Capture the cell that displays the provided text and extract its (X, Y) central coordinate. 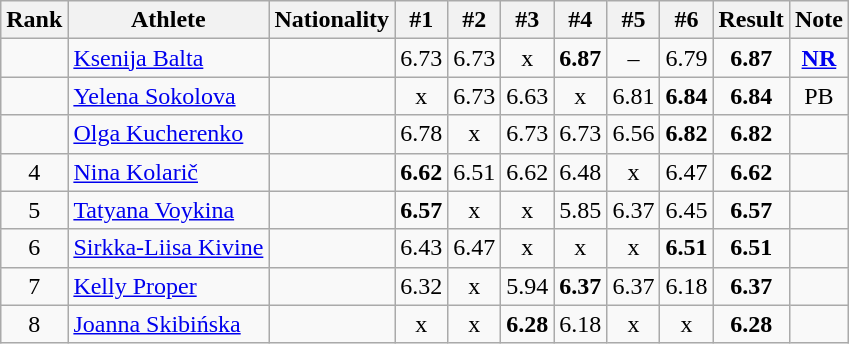
#2 (474, 20)
6.63 (528, 96)
Kelly Proper (168, 286)
Olga Kucherenko (168, 134)
– (634, 58)
Ksenija Balta (168, 58)
#6 (686, 20)
6.32 (422, 286)
Note (818, 20)
5.94 (528, 286)
Joanna Skibińska (168, 324)
6.78 (422, 134)
6 (34, 248)
Yelena Sokolova (168, 96)
#5 (634, 20)
5.85 (580, 210)
5 (34, 210)
6.79 (686, 58)
6.81 (634, 96)
Sirkka-Liisa Kivine (168, 248)
6.43 (422, 248)
7 (34, 286)
Athlete (168, 20)
6.45 (686, 210)
PB (818, 96)
NR (818, 58)
6.48 (580, 172)
Result (751, 20)
8 (34, 324)
Rank (34, 20)
Tatyana Voykina (168, 210)
#3 (528, 20)
4 (34, 172)
Nina Kolarič (168, 172)
#4 (580, 20)
6.56 (634, 134)
#1 (422, 20)
Nationality (332, 20)
